Output the [X, Y] coordinate of the center of the cell containing the given text.  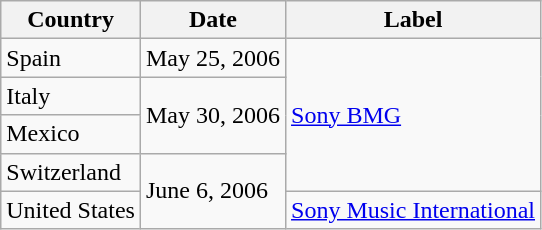
Label [414, 20]
Italy [71, 96]
Mexico [71, 134]
Sony BMG [414, 115]
Spain [71, 58]
June 6, 2006 [212, 191]
May 25, 2006 [212, 58]
Switzerland [71, 172]
Country [71, 20]
May 30, 2006 [212, 115]
United States [71, 210]
Date [212, 20]
Sony Music International [414, 210]
